Detect which cell encompasses the target text, then output its (X, Y) center coordinate. 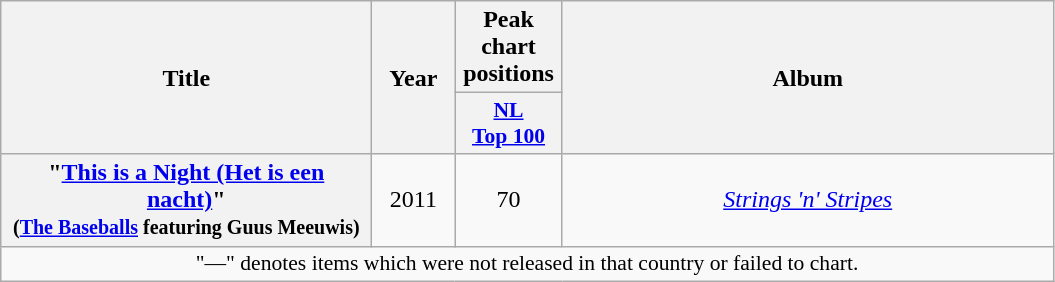
"—" denotes items which were not released in that country or failed to chart. (528, 264)
Strings 'n' Stripes (808, 200)
Year (414, 78)
Peak chart positions (508, 47)
Title (186, 78)
"This is a Night (Het is een nacht)"(The Baseballs featuring Guus Meeuwis) (186, 200)
2011 (414, 200)
Album (808, 78)
NLTop 100 (508, 124)
70 (508, 200)
